Return (X, Y) of the center of cell containing provided text 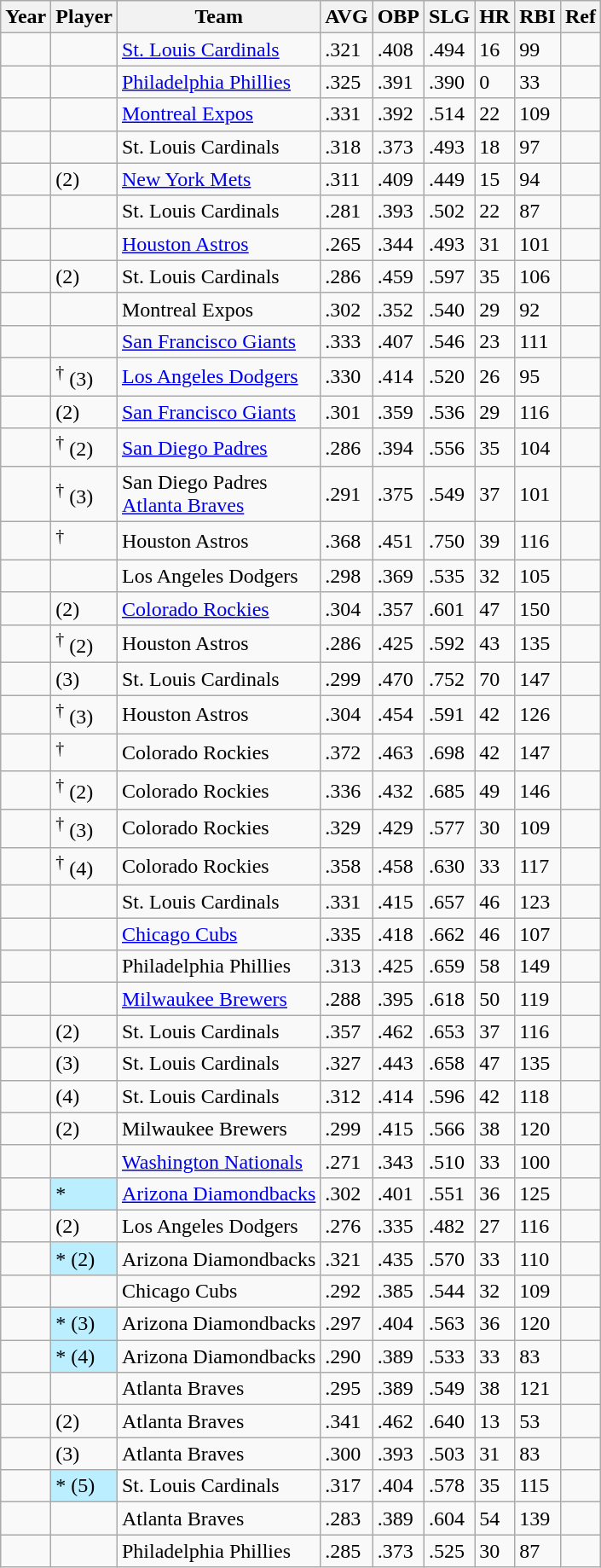
Year (26, 17)
.312 (346, 1096)
.591 (450, 715)
.525 (450, 1551)
† (4) (84, 867)
.750 (450, 541)
.520 (450, 377)
.285 (346, 1551)
.752 (450, 679)
.392 (398, 114)
.659 (450, 967)
New York Mets (218, 179)
.494 (450, 49)
.657 (450, 902)
.451 (398, 541)
.685 (450, 790)
.463 (398, 752)
97 (538, 147)
118 (538, 1096)
.318 (346, 147)
.295 (346, 1389)
0 (494, 82)
.418 (398, 934)
.385 (398, 1291)
.698 (450, 752)
119 (538, 999)
121 (538, 1389)
.592 (450, 643)
.291 (346, 495)
.300 (346, 1454)
.359 (398, 412)
.407 (398, 341)
.401 (398, 1193)
Player (84, 17)
149 (538, 967)
.540 (450, 309)
95 (538, 377)
.470 (398, 679)
.313 (346, 967)
39 (494, 541)
.596 (450, 1096)
92 (538, 309)
.514 (450, 114)
54 (494, 1519)
115 (538, 1486)
.510 (450, 1161)
.618 (450, 999)
110 (538, 1258)
.390 (450, 82)
.449 (450, 179)
.358 (346, 867)
107 (538, 934)
18 (494, 147)
.536 (450, 412)
.352 (398, 309)
Ref (580, 17)
* (5) (84, 1486)
.551 (450, 1193)
150 (538, 608)
.298 (346, 576)
.290 (346, 1356)
125 (538, 1193)
SLG (450, 17)
.327 (346, 1064)
.597 (450, 276)
(4) (84, 1096)
.432 (398, 790)
.336 (346, 790)
.368 (346, 541)
.546 (450, 341)
OBP (398, 17)
.458 (398, 867)
123 (538, 902)
HR (494, 17)
100 (538, 1161)
RBI (538, 17)
.391 (398, 82)
23 (494, 341)
.271 (346, 1161)
.640 (450, 1421)
.341 (346, 1421)
27 (494, 1226)
* (4) (84, 1356)
* (3) (84, 1324)
99 (538, 49)
13 (494, 1421)
.343 (398, 1161)
70 (494, 679)
.459 (398, 276)
.329 (346, 829)
.292 (346, 1291)
.658 (450, 1064)
146 (538, 790)
.429 (398, 829)
.535 (450, 576)
15 (494, 179)
.566 (450, 1129)
.662 (450, 934)
.265 (346, 244)
104 (538, 447)
.281 (346, 212)
106 (538, 276)
43 (494, 643)
.577 (450, 829)
San Diego PadresAtlanta Braves (218, 495)
.570 (450, 1258)
* (84, 1193)
.601 (450, 608)
.409 (398, 179)
.283 (346, 1519)
.395 (398, 999)
.297 (346, 1324)
.578 (450, 1486)
.288 (346, 999)
.556 (450, 447)
.454 (398, 715)
.330 (346, 377)
.604 (450, 1519)
26 (494, 377)
.325 (346, 82)
.311 (346, 179)
.301 (346, 412)
126 (538, 715)
117 (538, 867)
139 (538, 1519)
105 (538, 576)
.394 (398, 447)
.344 (398, 244)
50 (494, 999)
.544 (450, 1291)
58 (494, 967)
AVG (346, 17)
.482 (450, 1226)
.533 (450, 1356)
.369 (398, 576)
53 (538, 1421)
.443 (398, 1064)
16 (494, 49)
.317 (346, 1486)
.372 (346, 752)
49 (494, 790)
94 (538, 179)
111 (538, 341)
* (2) (84, 1258)
.435 (398, 1258)
.333 (346, 341)
.408 (398, 49)
.653 (450, 1031)
.503 (450, 1454)
Washington Nationals (218, 1161)
.375 (398, 495)
.502 (450, 212)
.630 (450, 867)
.563 (450, 1324)
San Diego Padres (218, 447)
Team (218, 17)
.276 (346, 1226)
